Pinpoint the cell where the given text exists, returning its (X, Y) midpoint coordinate. 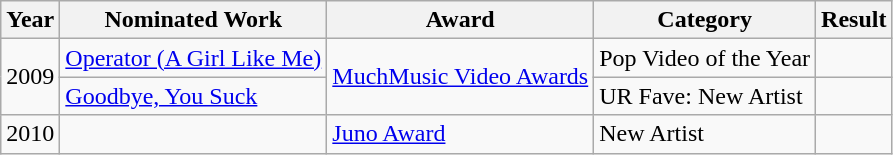
Goodbye, You Suck (194, 96)
MuchMusic Video Awards (460, 77)
2010 (30, 134)
2009 (30, 77)
Category (705, 20)
Pop Video of the Year (705, 58)
Operator (A Girl Like Me) (194, 58)
Result (854, 20)
Award (460, 20)
New Artist (705, 134)
Year (30, 20)
Juno Award (460, 134)
Nominated Work (194, 20)
UR Fave: New Artist (705, 96)
